Extract the (X, Y) coordinate from the center of the cell holding the provided text.  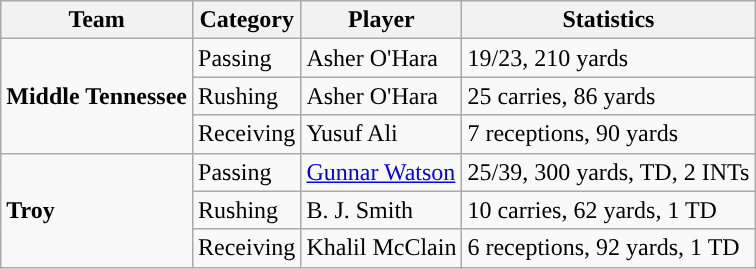
Gunnar Watson (382, 172)
Middle Tennessee (97, 96)
Team (97, 20)
Statistics (608, 20)
10 carries, 62 yards, 1 TD (608, 210)
B. J. Smith (382, 210)
25/39, 300 yards, TD, 2 INTs (608, 172)
Troy (97, 210)
Yusuf Ali (382, 134)
19/23, 210 yards (608, 58)
6 receptions, 92 yards, 1 TD (608, 248)
Player (382, 20)
Category (247, 20)
Khalil McClain (382, 248)
25 carries, 86 yards (608, 96)
7 receptions, 90 yards (608, 134)
